Determine the [x, y] coordinate at the center of the cell enclosing the given text.  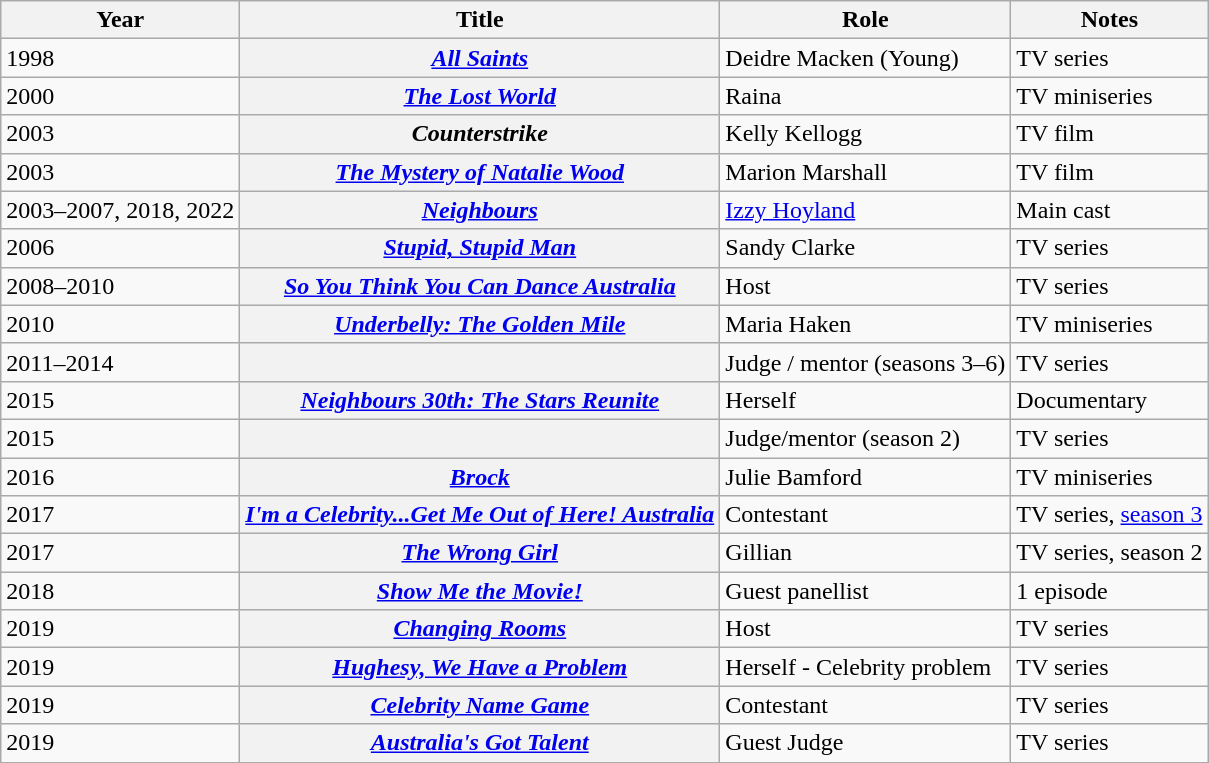
Notes [1110, 20]
2000 [120, 96]
2010 [120, 324]
Celebrity Name Game [480, 705]
Changing Rooms [480, 629]
All Saints [480, 58]
Main cast [1110, 210]
The Wrong Girl [480, 553]
Gillian [866, 553]
2008–2010 [120, 286]
Underbelly: The Golden Mile [480, 324]
Kelly Kellogg [866, 134]
Australia's Got Talent [480, 743]
I'm a Celebrity...Get Me Out of Here! Australia [480, 515]
So You Think You Can Dance Australia [480, 286]
Brock [480, 477]
Neighbours [480, 210]
2006 [120, 248]
Maria Haken [866, 324]
Counterstrike [480, 134]
2011–2014 [120, 362]
Title [480, 20]
2018 [120, 591]
Herself [866, 400]
The Mystery of Natalie Wood [480, 172]
Documentary [1110, 400]
Neighbours 30th: The Stars Reunite [480, 400]
2003–2007, 2018, 2022 [120, 210]
The Lost World [480, 96]
TV series, season 2 [1110, 553]
Herself - Celebrity problem [866, 667]
Deidre Macken (Young) [866, 58]
Hughesy, We Have a Problem [480, 667]
1998 [120, 58]
Judge / mentor (seasons 3–6) [866, 362]
Izzy Hoyland [866, 210]
Role [866, 20]
Julie Bamford [866, 477]
TV series, season 3 [1110, 515]
Guest panellist [866, 591]
Judge/mentor (season 2) [866, 438]
Guest Judge [866, 743]
Marion Marshall [866, 172]
Show Me the Movie! [480, 591]
Year [120, 20]
Sandy Clarke [866, 248]
1 episode [1110, 591]
Stupid, Stupid Man [480, 248]
Raina [866, 96]
2016 [120, 477]
